Capture the cell that displays the provided text and extract its [x, y] central coordinate. 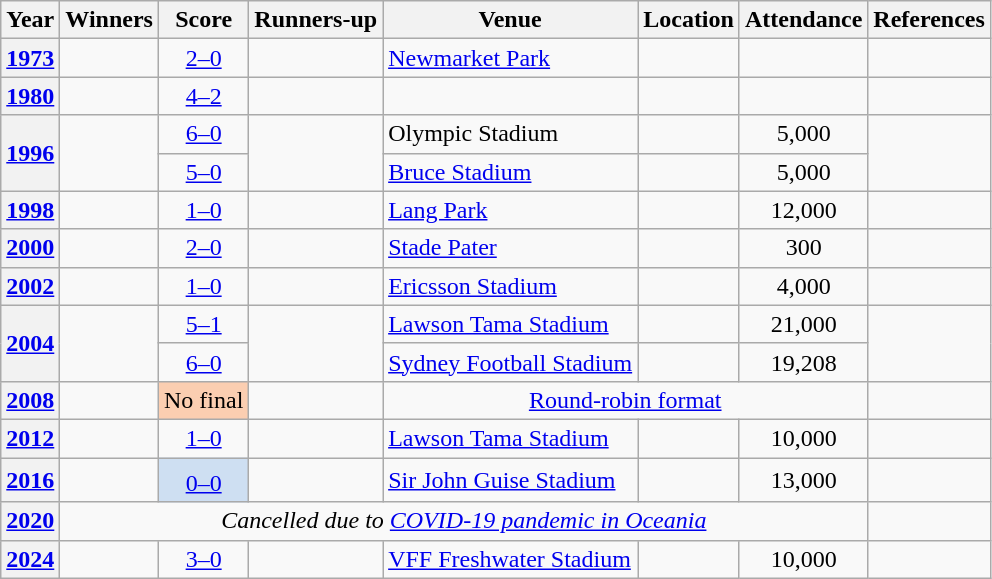
12,000 [803, 210]
Winners [110, 20]
Olympic Stadium [510, 134]
Newmarket Park [510, 58]
2024 [30, 559]
No final [203, 400]
2016 [30, 480]
1998 [30, 210]
Sydney Football Stadium [510, 362]
1980 [30, 96]
Venue [510, 20]
1996 [30, 153]
Bruce Stadium [510, 172]
19,208 [803, 362]
Location [689, 20]
Year [30, 20]
2008 [30, 400]
4–2 [203, 96]
13,000 [803, 480]
Ericsson Stadium [510, 286]
5–1 [203, 324]
300 [803, 248]
Runners-up [316, 20]
References [930, 20]
2002 [30, 286]
1973 [30, 58]
0–0 [203, 480]
Sir John Guise Stadium [510, 480]
2004 [30, 343]
Cancelled due to COVID-19 pandemic in Oceania [464, 521]
4,000 [803, 286]
Round-robin format [626, 400]
2012 [30, 438]
5–0 [203, 172]
Attendance [803, 20]
Stade Pater [510, 248]
3–0 [203, 559]
VFF Freshwater Stadium [510, 559]
Lang Park [510, 210]
Score [203, 20]
21,000 [803, 324]
2020 [30, 521]
2000 [30, 248]
